Determine the (X, Y) coordinate at the center of the cell enclosing the given text.  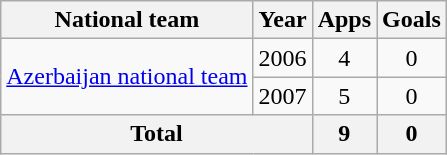
9 (344, 134)
National team (127, 20)
Apps (344, 20)
4 (344, 58)
5 (344, 96)
Goals (412, 20)
2006 (282, 58)
Total (156, 134)
2007 (282, 96)
Year (282, 20)
Azerbaijan national team (127, 77)
